Capture the cell that displays the provided text and extract its [X, Y] central coordinate. 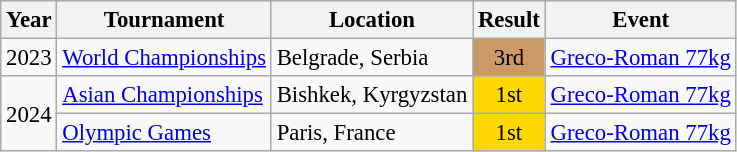
Tournament [164, 20]
Year [29, 20]
2023 [29, 58]
Olympic Games [164, 133]
Event [640, 20]
2024 [29, 114]
Paris, France [372, 133]
Bishkek, Kyrgyzstan [372, 95]
Result [510, 20]
Asian Championships [164, 95]
3rd [510, 58]
World Championships [164, 58]
Belgrade, Serbia [372, 58]
Location [372, 20]
